Detect which cell encompasses the target text, then output its [X, Y] center coordinate. 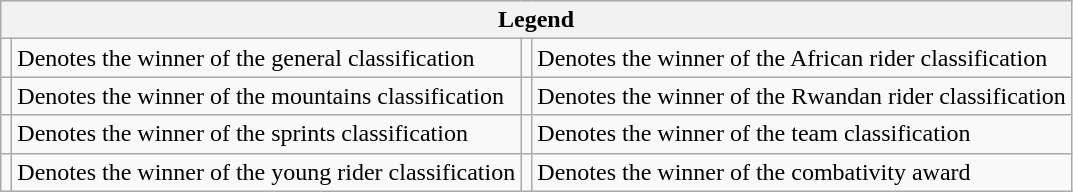
Denotes the winner of the sprints classification [266, 134]
Denotes the winner of the general classification [266, 58]
Denotes the winner of the team classification [802, 134]
Denotes the winner of the mountains classification [266, 96]
Denotes the winner of the combativity award [802, 172]
Denotes the winner of the Rwandan rider classification [802, 96]
Legend [536, 20]
Denotes the winner of the African rider classification [802, 58]
Denotes the winner of the young rider classification [266, 172]
